For the text-containing cell, return its midpoint in (x, y) coordinate format. 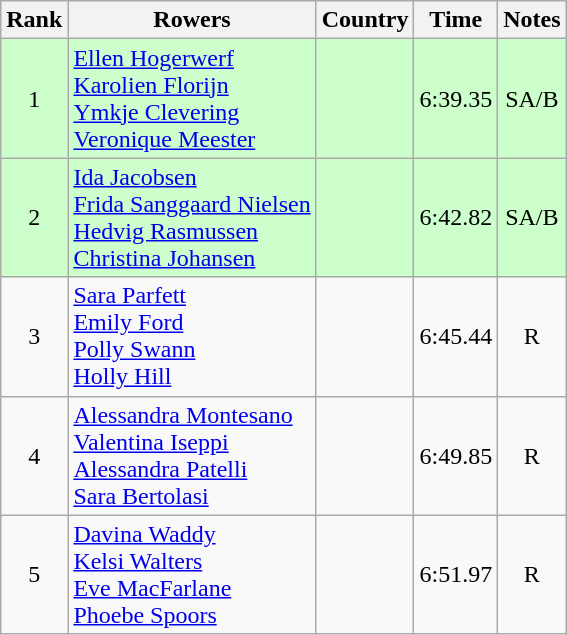
Country (365, 20)
Alessandra MontesanoValentina IseppiAlessandra PatelliSara Bertolasi (192, 456)
3 (34, 336)
2 (34, 218)
6:42.82 (456, 218)
Davina WaddyKelsi WaltersEve MacFarlanePhoebe Spoors (192, 574)
Time (456, 20)
Ellen HogerwerfKarolien FlorijnYmkje CleveringVeronique Meester (192, 98)
6:45.44 (456, 336)
Rowers (192, 20)
6:51.97 (456, 574)
4 (34, 456)
1 (34, 98)
Notes (532, 20)
6:39.35 (456, 98)
6:49.85 (456, 456)
5 (34, 574)
Rank (34, 20)
Sara ParfettEmily FordPolly SwannHolly Hill (192, 336)
Ida JacobsenFrida Sanggaard NielsenHedvig RasmussenChristina Johansen (192, 218)
